Extract the [x, y] coordinate from the center of the cell holding the provided text.  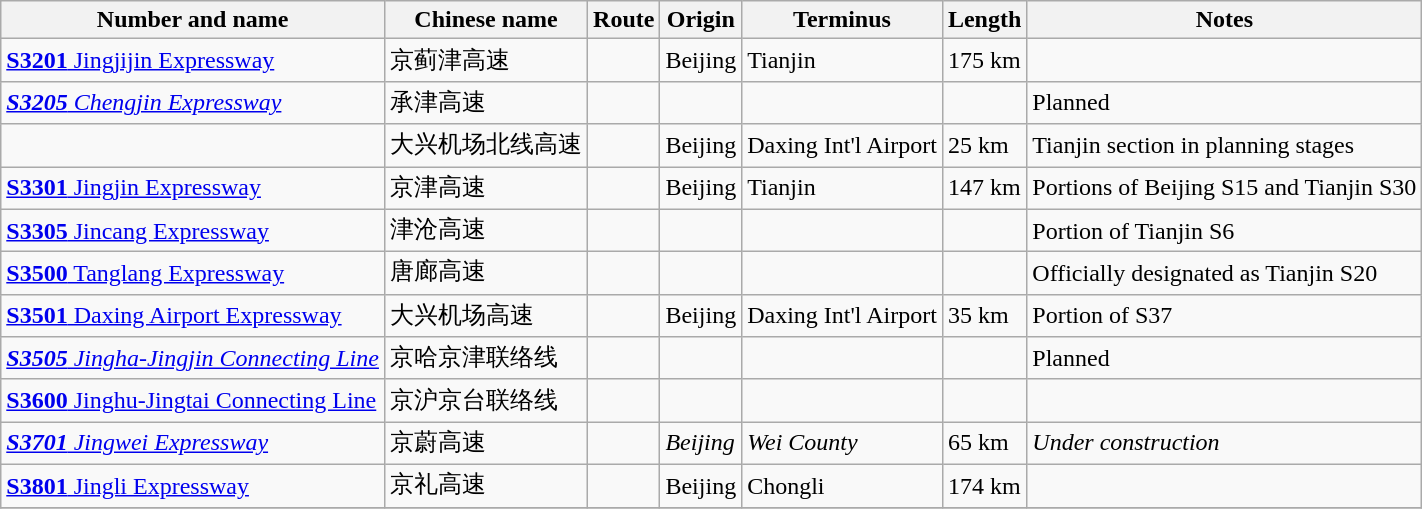
京沪京台联络线 [486, 400]
147 km [984, 188]
大兴机场高速 [486, 316]
65 km [984, 444]
S3600 Jinghu-Jingtai Connecting Line [193, 400]
Length [984, 20]
Tianjin section in planning stages [1224, 146]
Origin [701, 20]
174 km [984, 486]
Notes [1224, 20]
津沧高速 [486, 230]
Chinese name [486, 20]
S3201 Jingjijin Expressway [193, 60]
京礼高速 [486, 486]
Chongli [842, 486]
京蔚高速 [486, 444]
Route [624, 20]
S3205 Chengjin Expressway [193, 102]
S3500 Tanglang Expressway [193, 274]
Under construction [1224, 444]
京蓟津高速 [486, 60]
S3505 Jingha-Jingjin Connecting Line [193, 358]
35 km [984, 316]
大兴机场北线高速 [486, 146]
S3701 Jingwei Expressway [193, 444]
S3801 Jingli Expressway [193, 486]
Wei County [842, 444]
Portion of S37 [1224, 316]
Terminus [842, 20]
Officially designated as Tianjin S20 [1224, 274]
承津高速 [486, 102]
Portions of Beijing S15 and Tianjin S30 [1224, 188]
25 km [984, 146]
S3301 Jingjin Expressway [193, 188]
Number and name [193, 20]
唐廊高速 [486, 274]
175 km [984, 60]
Portion of Tianjin S6 [1224, 230]
京津高速 [486, 188]
S3305 Jincang Expressway [193, 230]
京哈京津联络线 [486, 358]
S3501 Daxing Airport Expressway [193, 316]
